Return (x, y) of the center of cell containing provided text 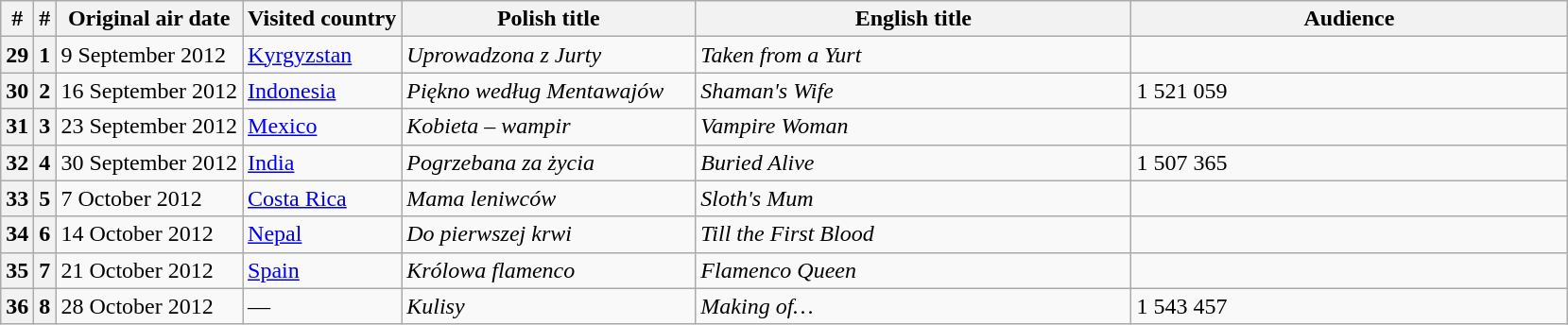
30 September 2012 (149, 162)
6 (45, 234)
Costa Rica (322, 198)
7 (45, 270)
English title (913, 19)
36 (17, 306)
2 (45, 91)
Pogrzebana za życia (548, 162)
34 (17, 234)
Sloth's Mum (913, 198)
5 (45, 198)
3 (45, 127)
Indonesia (322, 91)
Kyrgyzstan (322, 55)
— (322, 306)
Original air date (149, 19)
1 (45, 55)
Till the First Blood (913, 234)
7 October 2012 (149, 198)
28 October 2012 (149, 306)
35 (17, 270)
Mama leniwców (548, 198)
Vampire Woman (913, 127)
Buried Alive (913, 162)
Taken from a Yurt (913, 55)
Making of… (913, 306)
Mexico (322, 127)
21 October 2012 (149, 270)
16 September 2012 (149, 91)
Kobieta – wampir (548, 127)
32 (17, 162)
Królowa flamenco (548, 270)
Uprowadzona z Jurty (548, 55)
Flamenco Queen (913, 270)
9 September 2012 (149, 55)
33 (17, 198)
Shaman's Wife (913, 91)
8 (45, 306)
1 543 457 (1350, 306)
Piękno według Mentawajów (548, 91)
14 October 2012 (149, 234)
Audience (1350, 19)
29 (17, 55)
23 September 2012 (149, 127)
Nepal (322, 234)
India (322, 162)
Kulisy (548, 306)
30 (17, 91)
Do pierwszej krwi (548, 234)
Visited country (322, 19)
Spain (322, 270)
31 (17, 127)
4 (45, 162)
1 521 059 (1350, 91)
Polish title (548, 19)
1 507 365 (1350, 162)
